Capture the cell that displays the provided text and extract its [X, Y] central coordinate. 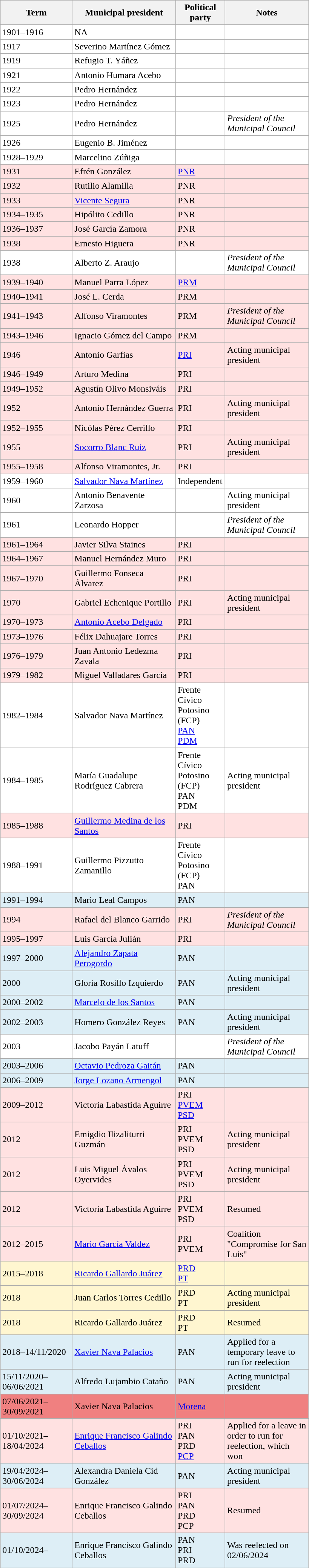
Luis García Julián [124, 939]
2002–2003 [36, 1022]
Jacobo Payán Latuff [124, 1047]
1955–1958 [36, 466]
2006–2009 [36, 1080]
Homero González Reyes [124, 1022]
Guillermo Fonseca Álvarez [124, 578]
Alfonso Viramontes [124, 316]
María Guadalupe Rodríguez Cabrera [124, 780]
1961 [36, 525]
Leonardo Hopper [124, 525]
Ignacio Gómez del Campo [124, 335]
2018–14/11/2020 [36, 1352]
José L. Cerda [124, 297]
1979–1982 [36, 675]
PRI PVEM [200, 1244]
Morena [200, 1407]
1995–1997 [36, 939]
Agustín Olivo Monsiváis [124, 389]
PAN PRI PRD [200, 1550]
1970–1973 [36, 622]
Alfonso Viramontes, Jr. [124, 466]
Gloria Rosillo Izquierdo [124, 983]
Alfredo Lujambio Cataño [124, 1382]
Rafael del Blanco Garrido [124, 919]
01/10/2024– [36, 1550]
1984–1985 [36, 780]
Mario Leal Campos [124, 900]
Was reelected on 02/06/2024 [266, 1550]
1991–1994 [36, 900]
Octavio Pedroza Gaitán [124, 1066]
Political party [200, 13]
Frente Cívico Potosino (FCP)PAN [200, 865]
2003–2006 [36, 1066]
1943–1946 [36, 335]
Antonio Benavente Zarzosa [124, 500]
Javier Silva Staines [124, 544]
Hipólito Cedillo [124, 215]
07/06/2021–30/09/2021 [36, 1407]
Félix Dahuajare Torres [124, 636]
Marcelo de los Santos [124, 1002]
1917 [36, 46]
NA [124, 32]
Antonio Hernández Guerra [124, 408]
Antonio Acebo Delgado [124, 622]
1932 [36, 186]
Refugio T. Yáñez [124, 61]
1994 [36, 919]
Manuel Parra López [124, 282]
José García Zamora [124, 229]
1934–1935 [36, 215]
1973–1976 [36, 636]
Miguel Valladares García [124, 675]
1921 [36, 75]
2000 [36, 983]
Manuel Hernández Muro [124, 559]
1936–1937 [36, 229]
1960 [36, 500]
1925 [36, 123]
Guillermo Pizzutto Zamanillo [124, 865]
1939–1940 [36, 282]
1964–1967 [36, 559]
Applied for a temporary leave to run for reelection [266, 1352]
1919 [36, 61]
Alberto Z. Araujo [124, 263]
2015–2018 [36, 1273]
1985–1988 [36, 826]
1922 [36, 89]
Nicólas Pérez Cerrillo [124, 427]
Eugenio B. Jiménez [124, 143]
1946 [36, 355]
1952–1955 [36, 427]
Antonio Garfias [124, 355]
01/07/2024–30/09/2024 [36, 1511]
1955 [36, 447]
2003 [36, 1047]
1997–2000 [36, 958]
Ernesto Higuera [124, 243]
1952 [36, 408]
2000–2002 [36, 1002]
Arturo Medina [124, 374]
1970 [36, 603]
Antonio Humara Acebo [124, 75]
Coalition "Compromise for San Luis" [266, 1244]
1976–1979 [36, 656]
1931 [36, 171]
Notes [266, 13]
Jorge Lozano Armengol [124, 1080]
Guillermo Medina de los Santos [124, 826]
Severino Martínez Gómez [124, 46]
Luis Miguel Ávalos Oyervides [124, 1174]
Marcelino Zúñiga [124, 157]
Juan Carlos Torres Cedillo [124, 1298]
1941–1943 [36, 316]
Rutilio Alamilla [124, 186]
1959–1960 [36, 481]
Efrén González [124, 171]
Independent [200, 481]
1967–1970 [36, 578]
Alejandro Zapata Perogordo [124, 958]
Alexandra Daniela Cid González [124, 1476]
1961–1964 [36, 544]
1946–1949 [36, 374]
1928–1929 [36, 157]
2009–2012 [36, 1105]
Applied for a leave in order to run for reelection, which won [266, 1441]
1949–1952 [36, 389]
Juan Antonio Ledezma Zavala [124, 656]
01/10/2021–18/04/2024 [36, 1441]
19/04/2024–30/06/2024 [36, 1476]
Emigdio Ilizaliturri Guzmán [124, 1139]
15/11/2020–06/06/2021 [36, 1382]
1926 [36, 143]
1940–1941 [36, 297]
1988–1991 [36, 865]
Term [36, 13]
1901–1916 [36, 32]
Municipal president [124, 13]
Socorro Blanc Ruiz [124, 447]
Vicente Segura [124, 200]
1923 [36, 104]
1982–1984 [36, 715]
2012–2015 [36, 1244]
1933 [36, 200]
Mario García Valdez [124, 1244]
Gabriel Echenique Portillo [124, 603]
